Determine the (X, Y) coordinate at the center of the cell enclosing the given text.  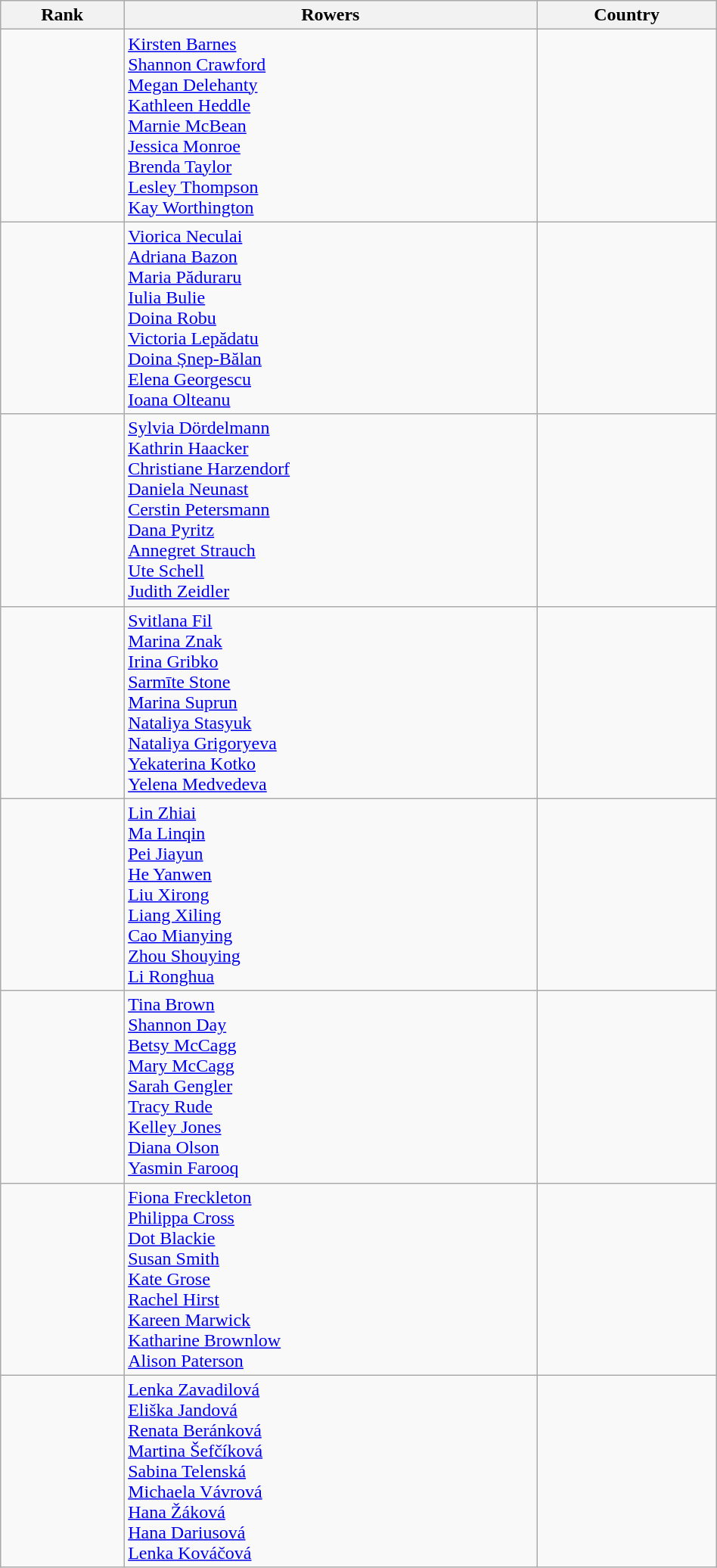
Svitlana FilMarina ZnakIrina GribkoSarmīte StoneMarina SuprunNataliya StasyukNataliya GrigoryevaYekaterina KotkoYelena Medvedeva (331, 702)
Tina BrownShannon DayBetsy McCaggMary McCaggSarah GenglerTracy RudeKelley JonesDiana OlsonYasmin Farooq (331, 1087)
Lin ZhiaiMa LinqinPei JiayunHe YanwenLiu XirongLiang XilingCao MianyingZhou ShouyingLi Ronghua (331, 894)
Rowers (331, 15)
Sylvia DördelmannKathrin HaackerChristiane HarzendorfDaniela NeunastCerstin PetersmannDana PyritzAnnegret StrauchUte SchellJudith Zeidler (331, 510)
Fiona FreckletonPhilippa CrossDot BlackieSusan SmithKate GroseRachel HirstKareen MarwickKatharine BrownlowAlison Paterson (331, 1279)
Rank (62, 15)
Kirsten BarnesShannon CrawfordMegan DelehantyKathleen HeddleMarnie McBeanJessica MonroeBrenda TaylorLesley ThompsonKay Worthington (331, 126)
Lenka ZavadilováEliška JandováRenata BeránkováMartina ŠefčíkováSabina TelenskáMichaela VávrováHana ŽákováHana DariusováLenka Kováčová (331, 1471)
Viorica NeculaiAdriana BazonMaria PăduraruIulia BulieDoina RobuVictoria LepădatuDoina Șnep-BălanElena GeorgescuIoana Olteanu (331, 318)
Country (626, 15)
